Return [x, y] of the center of cell containing provided text 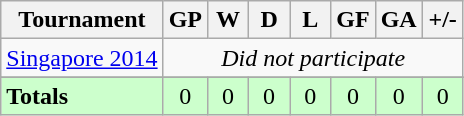
D [270, 20]
GF [353, 20]
L [310, 20]
Tournament [82, 20]
GA [398, 20]
GP [185, 20]
Totals [82, 96]
Did not participate [313, 58]
W [228, 20]
+/- [442, 20]
Singapore 2014 [82, 58]
